Return (x, y) of the center of cell containing provided text 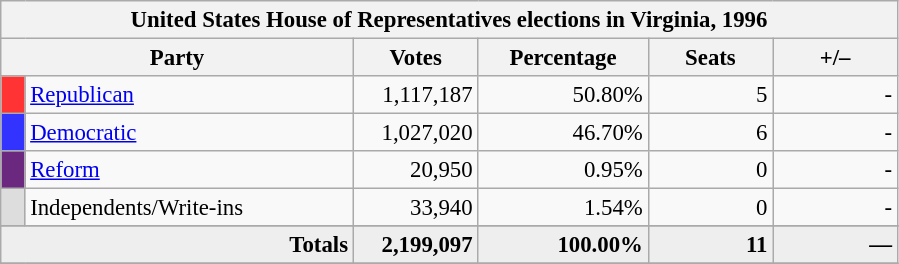
20,950 (416, 170)
6 (710, 133)
100.00% (563, 245)
1.54% (563, 208)
Reform (189, 170)
+/– (836, 58)
5 (710, 95)
11 (710, 245)
46.70% (563, 133)
Republican (189, 95)
50.80% (563, 95)
— (836, 245)
0.95% (563, 170)
Democratic (189, 133)
United States House of Representatives elections in Virginia, 1996 (450, 20)
Percentage (563, 58)
1,117,187 (416, 95)
1,027,020 (416, 133)
Totals (178, 245)
33,940 (416, 208)
Seats (710, 58)
Votes (416, 58)
Party (178, 58)
Independents/Write-ins (189, 208)
2,199,097 (416, 245)
